From the cell containing the given text, extract its center point as (X, Y) coordinate. 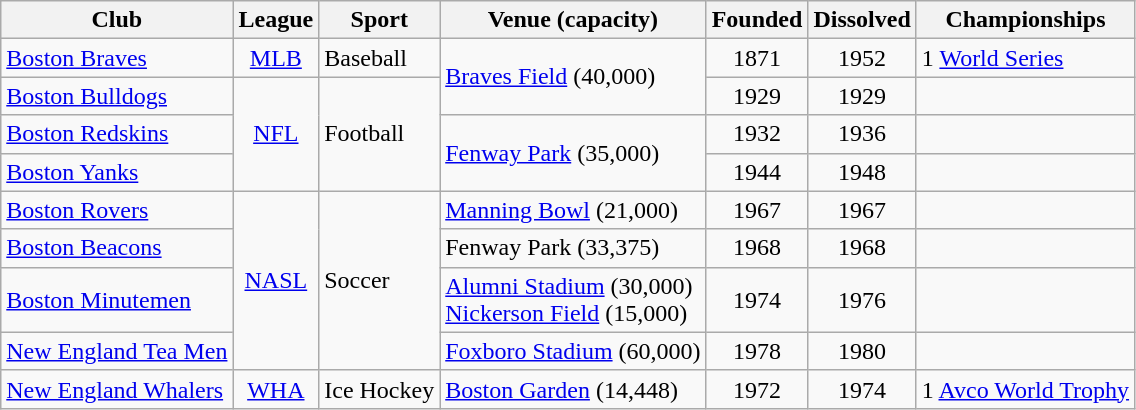
1 World Series (1025, 58)
Sport (380, 20)
Manning Bowl (21,000) (573, 210)
1944 (757, 172)
WHA (276, 389)
Baseball (380, 58)
Boston Braves (117, 58)
Venue (capacity) (573, 20)
Club (117, 20)
Boston Garden (14,448) (573, 389)
Alumni Stadium (30,000)Nickerson Field (15,000) (573, 300)
New England Whalers (117, 389)
Ice Hockey (380, 389)
Boston Minutemen (117, 300)
Championships (1025, 20)
1871 (757, 58)
Fenway Park (33,375) (573, 248)
1952 (862, 58)
Boston Rovers (117, 210)
1932 (757, 134)
1 Avco World Trophy (1025, 389)
NASL (276, 280)
Foxboro Stadium (60,000) (573, 351)
Founded (757, 20)
Football (380, 134)
Boston Bulldogs (117, 96)
1978 (757, 351)
1980 (862, 351)
Fenway Park (35,000) (573, 153)
1972 (757, 389)
Boston Yanks (117, 172)
Boston Redskins (117, 134)
Soccer (380, 280)
Boston Beacons (117, 248)
League (276, 20)
Dissolved (862, 20)
New England Tea Men (117, 351)
1948 (862, 172)
NFL (276, 134)
1976 (862, 300)
MLB (276, 58)
1936 (862, 134)
Braves Field (40,000) (573, 77)
